Locate the cell with the specified text and output its (x, y) center coordinate. 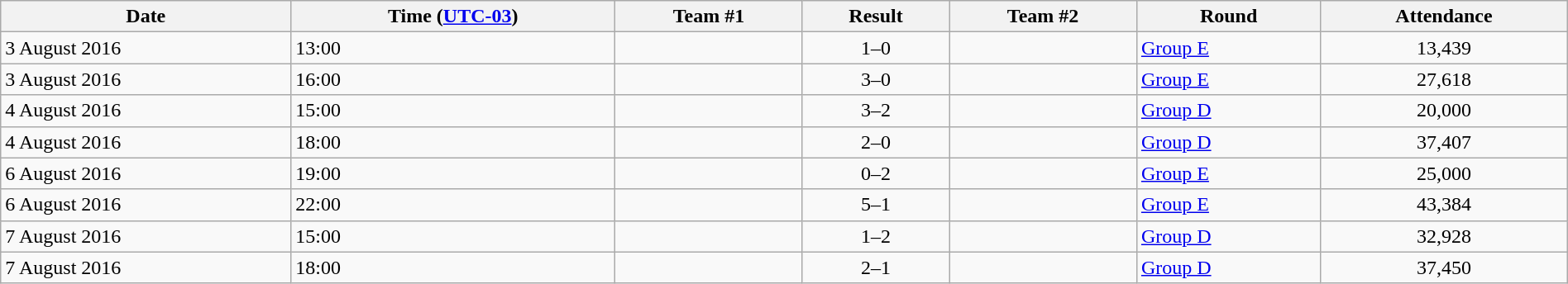
19:00 (453, 173)
Attendance (1444, 17)
20,000 (1444, 111)
Time (UTC-03) (453, 17)
Team #1 (710, 17)
37,450 (1444, 267)
16:00 (453, 79)
3–0 (876, 79)
1–0 (876, 48)
25,000 (1444, 173)
Result (876, 17)
13,439 (1444, 48)
2–0 (876, 142)
27,618 (1444, 79)
13:00 (453, 48)
3–2 (876, 111)
1–2 (876, 236)
0–2 (876, 173)
43,384 (1444, 205)
Date (146, 17)
37,407 (1444, 142)
Round (1228, 17)
32,928 (1444, 236)
Team #2 (1044, 17)
5–1 (876, 205)
22:00 (453, 205)
2–1 (876, 267)
